Extract the [x, y] coordinate from the center of the cell holding the provided text.  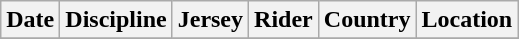
Rider [284, 20]
Country [367, 20]
Discipline [116, 20]
Date [30, 20]
Jersey [210, 20]
Location [467, 20]
